Return (X, Y) of the center of cell containing provided text 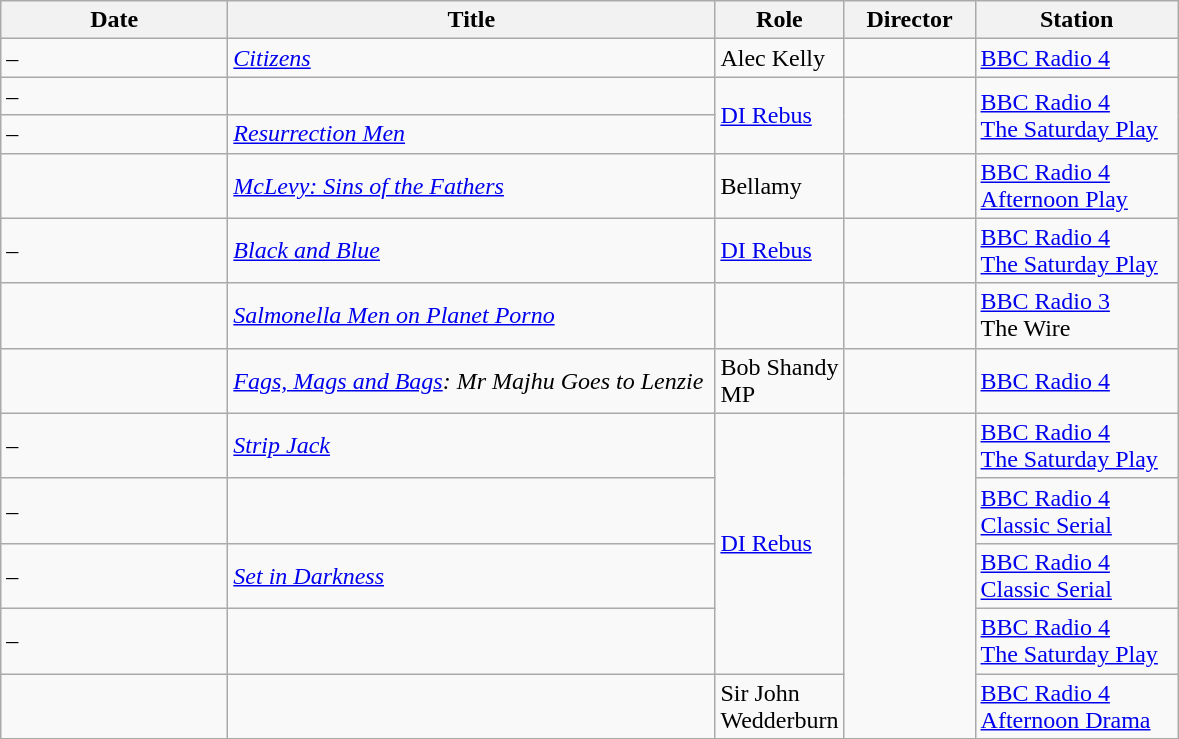
Director (910, 20)
BBC Radio 3The Wire (1076, 316)
Bob Shandy MP (780, 380)
Station (1076, 20)
Resurrection Men (472, 134)
McLevy: Sins of the Fathers (472, 186)
Alec Kelly (780, 58)
Strip Jack (472, 446)
Date (114, 20)
Black and Blue (472, 250)
Role (780, 20)
BBC Radio 4Afternoon Drama (1076, 706)
Sir John Wedderburn (780, 706)
Bellamy (780, 186)
Fags, Mags and Bags: Mr Majhu Goes to Lenzie (472, 380)
Salmonella Men on Planet Porno (472, 316)
Set in Darkness (472, 576)
Citizens (472, 58)
Title (472, 20)
BBC Radio 4Afternoon Play (1076, 186)
